For the text-containing cell, return its midpoint in [x, y] coordinate format. 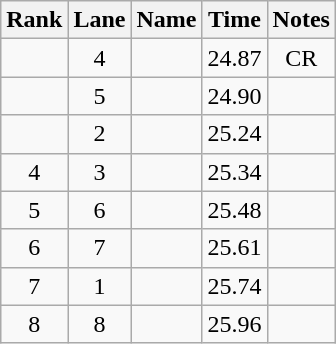
1 [100, 286]
25.61 [234, 248]
25.48 [234, 210]
25.24 [234, 134]
24.90 [234, 96]
Rank [34, 20]
Time [234, 20]
Lane [100, 20]
CR [301, 58]
25.74 [234, 286]
Notes [301, 20]
2 [100, 134]
24.87 [234, 58]
25.34 [234, 172]
3 [100, 172]
Name [166, 20]
25.96 [234, 324]
